Capture the cell that displays the provided text and extract its (X, Y) central coordinate. 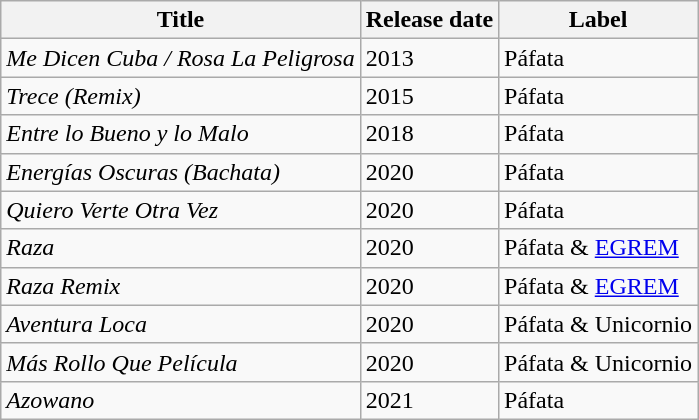
Entre lo Bueno y lo Malo (180, 134)
2021 (429, 400)
Quiero Verte Otra Vez (180, 210)
2013 (429, 58)
Aventura Loca (180, 324)
Me Dicen Cuba / Rosa La Peligrosa (180, 58)
2018 (429, 134)
Más Rollo Que Película (180, 362)
Raza (180, 248)
Energías Oscuras (Bachata) (180, 172)
Trece (Remix) (180, 96)
Label (598, 20)
Azowano (180, 400)
2015 (429, 96)
Title (180, 20)
Release date (429, 20)
Raza Remix (180, 286)
